Provide the [x, y] coordinate of the cell's center where the given text is located.  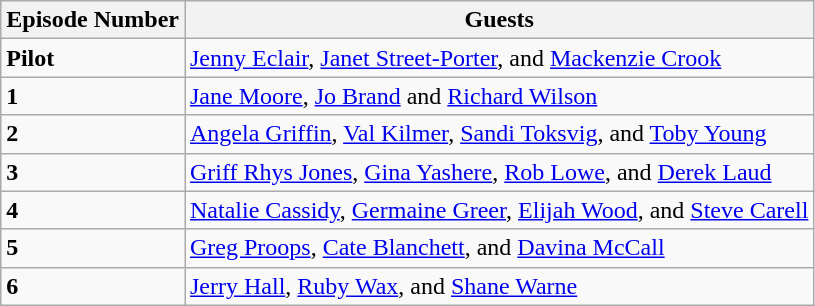
Episode Number [93, 20]
Griff Rhys Jones, Gina Yashere, Rob Lowe, and Derek Laud [498, 172]
1 [93, 96]
3 [93, 172]
Greg Proops, Cate Blanchett, and Davina McCall [498, 248]
4 [93, 210]
2 [93, 134]
Natalie Cassidy, Germaine Greer, Elijah Wood, and Steve Carell [498, 210]
Jerry Hall, Ruby Wax, and Shane Warne [498, 286]
Angela Griffin, Val Kilmer, Sandi Toksvig, and Toby Young [498, 134]
6 [93, 286]
Jenny Eclair, Janet Street-Porter, and Mackenzie Crook [498, 58]
Jane Moore, Jo Brand and Richard Wilson [498, 96]
Pilot [93, 58]
Guests [498, 20]
5 [93, 248]
